From the cell containing the given text, extract its center point as [x, y] coordinate. 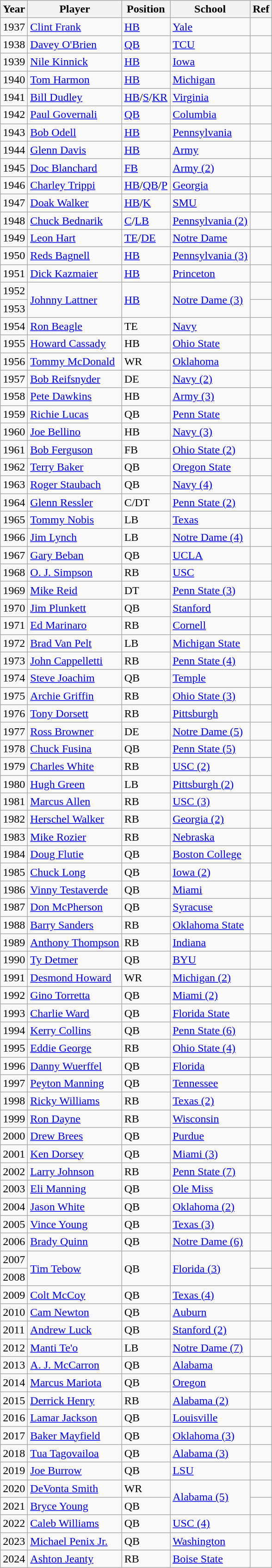
2019 [14, 1471]
1957 [14, 379]
2020 [14, 1488]
Andrew Luck [75, 1330]
TCU [210, 44]
Washington [210, 1541]
HB/K [146, 203]
Navy (4) [210, 484]
1959 [14, 414]
TE/DE [146, 238]
2007 [14, 1259]
2016 [14, 1418]
Navy (3) [210, 432]
Year [14, 9]
2021 [14, 1506]
1988 [14, 925]
1949 [14, 238]
Miami [210, 890]
Drew Brees [75, 1136]
Pete Dawkins [75, 397]
2010 [14, 1312]
1950 [14, 256]
Pennsylvania [210, 132]
Ole Miss [210, 1189]
Stanford [210, 608]
1944 [14, 150]
Charley Trippi [75, 185]
Cornell [210, 626]
1992 [14, 995]
Doc Blanchard [75, 167]
Brad Van Pelt [75, 643]
TE [146, 326]
Tony Dorsett [75, 713]
Michael Penix Jr. [75, 1541]
School [210, 9]
Navy (2) [210, 379]
Mike Rozier [75, 837]
Ty Detmer [75, 960]
Penn State (3) [210, 590]
UCLA [210, 555]
Alabama (5) [210, 1497]
1972 [14, 643]
Wisconsin [210, 1119]
Joe Bellino [75, 432]
1980 [14, 784]
Iowa (2) [210, 872]
Tua Tagovailoa [75, 1453]
1973 [14, 661]
2008 [14, 1277]
Gino Torretta [75, 995]
USC (4) [210, 1524]
1964 [14, 502]
2003 [14, 1189]
1967 [14, 555]
Penn State (7) [210, 1171]
1953 [14, 309]
1961 [14, 449]
C/DT [146, 502]
Penn State (4) [210, 661]
Hugh Green [75, 784]
1938 [14, 44]
Glenn Ressler [75, 502]
Derrick Henry [75, 1401]
Temple [210, 678]
Pittsburgh [210, 713]
2015 [14, 1401]
1996 [14, 1066]
2013 [14, 1365]
Glenn Davis [75, 150]
Army (3) [210, 397]
Player [75, 9]
Cam Newton [75, 1312]
1946 [14, 185]
1994 [14, 1030]
1975 [14, 696]
HB/S/KR [146, 97]
Colt McCoy [75, 1295]
Brady Quinn [75, 1242]
Notre Dame (5) [210, 731]
Chuck Long [75, 872]
Louisville [210, 1418]
1981 [14, 802]
2011 [14, 1330]
Oklahoma [210, 361]
1978 [14, 749]
Oklahoma State [210, 925]
Manti Te'o [75, 1348]
Miami (2) [210, 995]
Jason White [75, 1207]
Michigan (2) [210, 978]
2023 [14, 1541]
Steve Joachim [75, 678]
Ashton Jeanty [75, 1559]
Oregon [210, 1383]
Penn State [210, 414]
1987 [14, 907]
1970 [14, 608]
1990 [14, 960]
Boise State [210, 1559]
Texas (3) [210, 1224]
Pittsburgh (2) [210, 784]
2017 [14, 1436]
Texas (4) [210, 1295]
Notre Dame (7) [210, 1348]
2009 [14, 1295]
1955 [14, 344]
Michigan [210, 80]
Doak Walker [75, 203]
Jim Lynch [75, 538]
Miami (3) [210, 1154]
1963 [14, 484]
USC (3) [210, 802]
Clint Frank [75, 27]
Oklahoma (3) [210, 1436]
Stanford (2) [210, 1330]
Dick Kazmaier [75, 273]
Alabama [210, 1365]
1971 [14, 626]
1966 [14, 538]
1989 [14, 942]
Ohio State [210, 344]
2014 [14, 1383]
1999 [14, 1119]
1941 [14, 97]
Penn State (5) [210, 749]
1991 [14, 978]
Terry Baker [75, 467]
1984 [14, 855]
Ohio State (2) [210, 449]
Lamar Jackson [75, 1418]
1974 [14, 678]
Danny Wuerffel [75, 1066]
Oregon State [210, 467]
2022 [14, 1524]
Caleb Williams [75, 1524]
1952 [14, 291]
Marcus Mariota [75, 1383]
1985 [14, 872]
O. J. Simpson [75, 573]
Jim Plunkett [75, 608]
Tom Harmon [75, 80]
Syracuse [210, 907]
Ed Marinaro [75, 626]
Pennsylvania (2) [210, 221]
Virginia [210, 97]
Vince Young [75, 1224]
Herschel Walker [75, 819]
Chuck Fusina [75, 749]
Desmond Howard [75, 978]
1956 [14, 361]
BYU [210, 960]
1945 [14, 167]
Texas [210, 520]
Kerry Collins [75, 1030]
Howard Cassady [75, 344]
1969 [14, 590]
2005 [14, 1224]
Georgia [210, 185]
Marcus Allen [75, 802]
1940 [14, 80]
Tim Tebow [75, 1268]
Ohio State (3) [210, 696]
Barry Sanders [75, 925]
Tennessee [210, 1084]
Columbia [210, 115]
John Cappelletti [75, 661]
Richie Lucas [75, 414]
Michigan State [210, 643]
Bill Dudley [75, 97]
Bob Reifsnyder [75, 379]
Ohio State (4) [210, 1048]
1968 [14, 573]
Princeton [210, 273]
HB/QB/P [146, 185]
Bob Ferguson [75, 449]
1982 [14, 819]
A. J. McCarron [75, 1365]
Florida (3) [210, 1268]
2018 [14, 1453]
Alabama (3) [210, 1453]
Penn State (2) [210, 502]
1962 [14, 467]
2024 [14, 1559]
1997 [14, 1084]
2012 [14, 1348]
Notre Dame (3) [210, 300]
Navy [210, 326]
Alabama (2) [210, 1401]
2001 [14, 1154]
1983 [14, 837]
1947 [14, 203]
Penn State (6) [210, 1030]
Army (2) [210, 167]
1954 [14, 326]
C/LB [146, 221]
Army [210, 150]
Notre Dame (4) [210, 538]
1977 [14, 731]
Bob Odell [75, 132]
Position [146, 9]
Roger Staubach [75, 484]
Peyton Manning [75, 1084]
2002 [14, 1171]
Tommy Nobis [75, 520]
Tommy McDonald [75, 361]
Gary Beban [75, 555]
Charlie Ward [75, 1013]
Nebraska [210, 837]
1979 [14, 766]
Indiana [210, 942]
1986 [14, 890]
USC (2) [210, 766]
2004 [14, 1207]
Baker Mayfield [75, 1436]
Eddie George [75, 1048]
Joe Burrow [75, 1471]
Ricky Williams [75, 1101]
Florida State [210, 1013]
Vinny Testaverde [75, 890]
Yale [210, 27]
Anthony Thompson [75, 942]
DT [146, 590]
Iowa [210, 62]
Georgia (2) [210, 819]
USC [210, 573]
1942 [14, 115]
Ross Browner [75, 731]
1943 [14, 132]
1998 [14, 1101]
Notre Dame [210, 238]
Don McPherson [75, 907]
Chuck Bednarik [75, 221]
Ref [261, 9]
Ron Beagle [75, 326]
1951 [14, 273]
1937 [14, 27]
Eli Manning [75, 1189]
Reds Bagnell [75, 256]
Oklahoma (2) [210, 1207]
DeVonta Smith [75, 1488]
1939 [14, 62]
Ron Dayne [75, 1119]
Leon Hart [75, 238]
2000 [14, 1136]
1976 [14, 713]
1948 [14, 221]
Auburn [210, 1312]
Mike Reid [75, 590]
Charles White [75, 766]
Paul Governali [75, 115]
Doug Flutie [75, 855]
Johnny Lattner [75, 300]
Purdue [210, 1136]
SMU [210, 203]
1965 [14, 520]
Ken Dorsey [75, 1154]
Pennsylvania (3) [210, 256]
1995 [14, 1048]
Bryce Young [75, 1506]
1993 [14, 1013]
Larry Johnson [75, 1171]
2006 [14, 1242]
Boston College [210, 855]
Davey O'Brien [75, 44]
Archie Griffin [75, 696]
LSU [210, 1471]
Texas (2) [210, 1101]
1958 [14, 397]
Nile Kinnick [75, 62]
1960 [14, 432]
Florida [210, 1066]
Notre Dame (6) [210, 1242]
